Extract the (x, y) coordinate from the center of the cell holding the provided text.  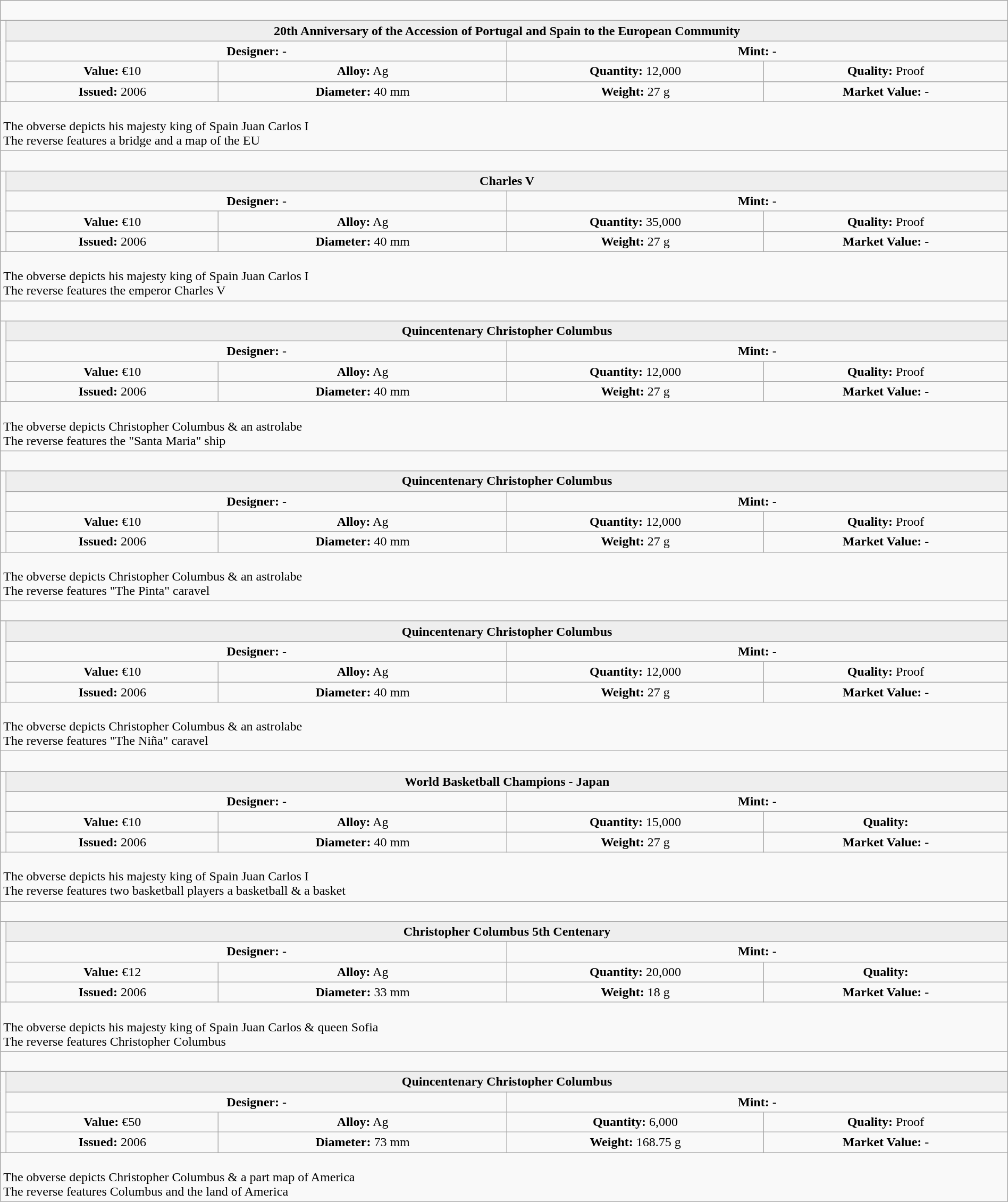
The obverse depicts Christopher Columbus & a part map of AmericaThe reverse features Columbus and the land of America (504, 1177)
The obverse depicts Christopher Columbus & an astrolabeThe reverse features "The Pinta" caravel (504, 576)
Weight: 168.75 g (635, 1142)
Diameter: 33 mm (363, 992)
The obverse depicts Christopher Columbus & an astrolabeThe reverse features "The Niña" caravel (504, 727)
Christopher Columbus 5th Centenary (507, 931)
The obverse depicts his majesty king of Spain Juan Carlos & queen SofiaThe reverse features Christopher Columbus (504, 1027)
Quantity: 6,000 (635, 1122)
Diameter: 73 mm (363, 1142)
Value: €12 (113, 972)
The obverse depicts his majesty king of Spain Juan Carlos IThe reverse features a bridge and a map of the EU (504, 126)
Quantity: 20,000 (635, 972)
Charles V (507, 181)
Value: €50 (113, 1122)
20th Anniversary of the Accession of Portugal and Spain to the European Community (507, 31)
The obverse depicts his majesty king of Spain Juan Carlos IThe reverse features two basketball players a basketball & a basket (504, 877)
Quantity: 35,000 (635, 221)
Weight: 18 g (635, 992)
World Basketball Champions - Japan (507, 781)
The obverse depicts his majesty king of Spain Juan Carlos IThe reverse features the emperor Charles V (504, 276)
Quantity: 15,000 (635, 822)
The obverse depicts Christopher Columbus & an astrolabeThe reverse features the "Santa Maria" ship (504, 426)
